Output the (X, Y) coordinate of the center of the cell containing the given text.  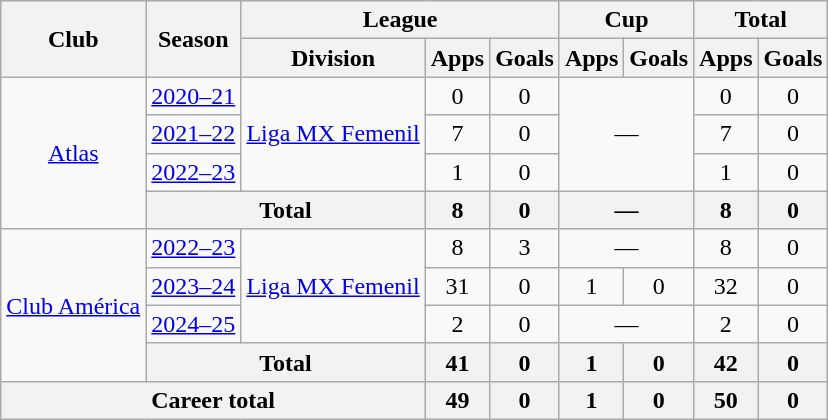
2024–25 (194, 324)
2020–21 (194, 96)
31 (457, 286)
41 (457, 362)
Season (194, 39)
2021–22 (194, 134)
3 (525, 248)
Career total (213, 400)
32 (726, 286)
49 (457, 400)
Atlas (74, 153)
Division (333, 58)
2023–24 (194, 286)
Club América (74, 305)
42 (726, 362)
50 (726, 400)
League (400, 20)
Cup (626, 20)
Club (74, 39)
